Locate the cell with the specified text and output its [x, y] center coordinate. 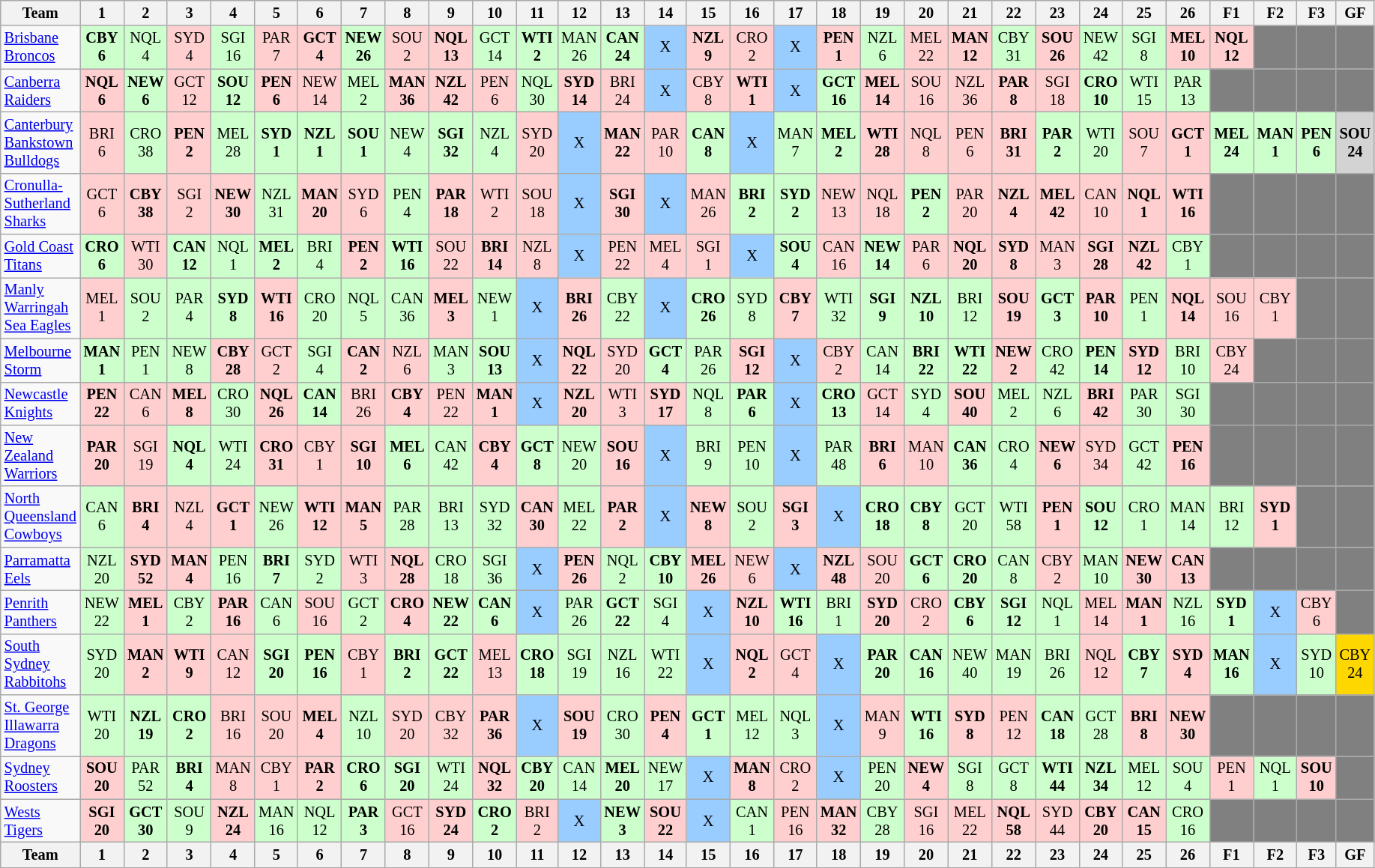
NZL1 [319, 142]
MEL42 [1057, 204]
GCT12 [189, 91]
PAR3 [363, 821]
PEN12 [1013, 726]
SGI9 [882, 308]
CRO13 [838, 404]
NQL14 [1188, 308]
PAR30 [1143, 404]
CBY31 [1013, 47]
BRI14 [495, 256]
MAN36 [407, 91]
WTI9 [189, 664]
SYD14 [578, 91]
MAN14 [1188, 517]
SGI3 [796, 517]
NQL26 [276, 404]
NQL22 [578, 360]
PAR13 [1188, 91]
Wests Tigers [40, 821]
NEW17 [665, 777]
Sydney Roosters [40, 777]
BRI16 [233, 726]
MAN5 [363, 517]
Cronulla-Sutherland Sharks [40, 204]
PAR52 [145, 777]
CRO26 [708, 308]
MAN2 [145, 664]
CAN30 [537, 517]
BRI7 [276, 569]
MAN9 [882, 726]
NQL13 [451, 47]
PAR48 [838, 455]
GCT20 [970, 517]
NQL32 [495, 777]
SYD24 [451, 821]
SYD12 [1143, 360]
CAN13 [1188, 569]
NEW42 [1100, 47]
NZL8 [537, 256]
CAN24 [623, 47]
CRO10 [1100, 91]
BRI1 [838, 612]
NQL30 [537, 91]
MAN22 [623, 142]
Newcastle Knights [40, 404]
SGI10 [363, 455]
SGI1 [708, 256]
PAR8 [1013, 91]
SOU40 [970, 404]
Penrith Panthers [40, 612]
SOU10 [1317, 777]
PAR7 [276, 47]
SOU9 [189, 821]
SYD17 [665, 404]
MEL13 [495, 664]
BRI10 [1188, 360]
GCT3 [1057, 308]
NQL5 [363, 308]
PAR4 [189, 308]
PAR36 [495, 726]
NZL34 [1100, 777]
South Sydney Rabbitohs [40, 664]
CAN2 [363, 360]
SGI36 [495, 569]
SOU7 [1143, 142]
MEL26 [708, 569]
SOU24 [1356, 142]
NQL3 [796, 726]
CBY10 [665, 569]
PAR18 [451, 204]
MEL24 [1231, 142]
PAR28 [407, 517]
WTI44 [1057, 777]
WTI15 [1143, 91]
MAN19 [1013, 664]
SGI18 [1057, 91]
NEW13 [838, 204]
SGI2 [189, 204]
WTI12 [319, 517]
BRI8 [1143, 726]
MAN12 [970, 47]
PEN20 [882, 777]
NZL19 [145, 726]
GCT28 [1100, 726]
North Queensland Cowboys [40, 517]
NZL31 [276, 204]
NQL58 [1013, 821]
CRO31 [276, 455]
NQL6 [102, 91]
MAN20 [319, 204]
CAN10 [1100, 204]
CBY22 [623, 308]
NEW1 [495, 308]
Brisbane Broncos [40, 47]
BRI9 [708, 455]
MEL8 [189, 404]
SOU26 [1057, 47]
CBY38 [145, 204]
CAN18 [1057, 726]
Melbourne Storm [40, 360]
WTI1 [752, 91]
SYD32 [495, 517]
SYD52 [145, 569]
BRI42 [1100, 404]
NZL24 [233, 821]
CRO1 [1143, 517]
MEL28 [233, 142]
MEL3 [451, 308]
GCT30 [145, 821]
CAN15 [1143, 821]
NEW3 [623, 821]
SGI28 [1100, 256]
NZL48 [838, 569]
CAN42 [451, 455]
WTI58 [1013, 517]
SGI32 [451, 142]
St. George Illawarra Dragons [40, 726]
MEL6 [407, 455]
Parramatta Eels [40, 569]
NEW20 [578, 455]
WTI28 [882, 142]
NZL9 [708, 47]
MAN7 [796, 142]
Canterbury Bankstown Bulldogs [40, 142]
Canberra Raiders [40, 91]
GCT42 [1143, 455]
Manly Warringah Sea Eagles [40, 308]
SYD10 [1317, 664]
BRI24 [623, 91]
PEN10 [752, 455]
SOU18 [537, 204]
NQL28 [407, 569]
MAN4 [189, 569]
New Zealand Warriors [40, 455]
MEL10 [1188, 47]
SYD6 [363, 204]
MAN32 [838, 821]
SOU13 [495, 360]
CRO42 [1057, 360]
CBY32 [451, 726]
PEN14 [1100, 360]
WTI32 [838, 308]
Gold Coast Titans [40, 256]
NEW2 [1013, 360]
NQL20 [970, 256]
NEW40 [970, 664]
CRO38 [145, 142]
PAR16 [233, 612]
CAN1 [752, 821]
BRI22 [926, 360]
PEN26 [578, 569]
CRO16 [1188, 821]
NQL18 [882, 204]
BRI13 [451, 517]
WTI30 [145, 256]
NZL36 [970, 91]
SYD34 [1100, 455]
MEL20 [623, 777]
SOU1 [363, 142]
BRI31 [1013, 142]
SYD44 [1057, 821]
